Identify which cell holds the provided text, then report its [X, Y] central coordinate. 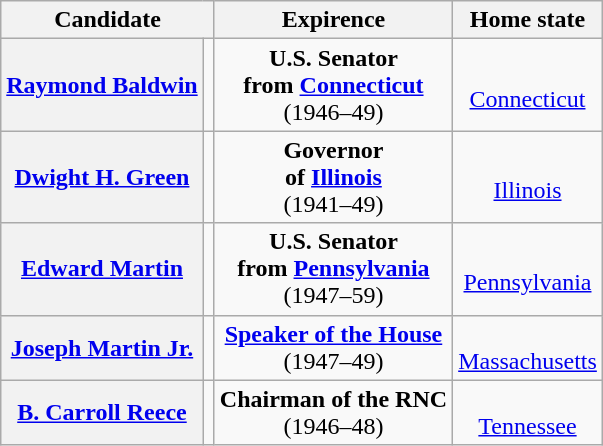
B. Carroll Reece [102, 412]
U.S. Senatorfrom Connecticut(1946–49) [333, 85]
Candidate [108, 20]
Connecticut [528, 85]
Raymond Baldwin [102, 85]
U.S. Senatorfrom Pennsylvania(1947–59) [333, 269]
Tennessee [528, 412]
Home state [528, 20]
Chairman of the RNC(1946–48) [333, 412]
Pennsylvania [528, 269]
Massachusetts [528, 348]
Dwight H. Green [102, 177]
Illinois [528, 177]
Expirence [333, 20]
Governorof Illinois(1941–49) [333, 177]
Joseph Martin Jr. [102, 348]
Speaker of the House(1947–49) [333, 348]
Edward Martin [102, 269]
